From the cell containing the given text, extract its center point as (X, Y) coordinate. 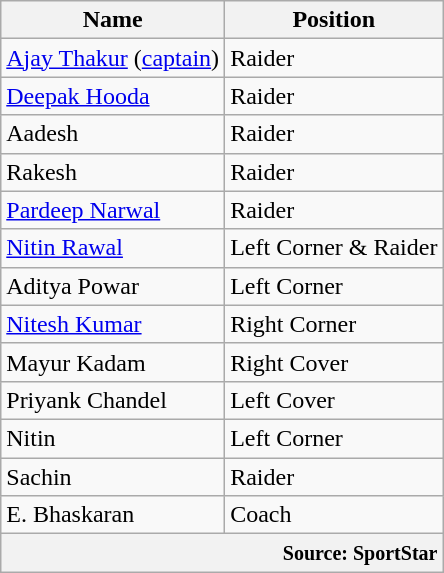
Nitin (113, 438)
Rakesh (113, 172)
Right Cover (334, 362)
Aadesh (113, 134)
Priyank Chandel (113, 400)
Source: SportStar (222, 553)
Left Corner & Raider (334, 248)
Pardeep Narwal (113, 210)
Name (113, 20)
Right Corner (334, 324)
Left Cover (334, 400)
Ajay Thakur (captain) (113, 58)
Sachin (113, 477)
E. Bhaskaran (113, 515)
Position (334, 20)
Mayur Kadam (113, 362)
Nitesh Kumar (113, 324)
Coach (334, 515)
Aditya Powar (113, 286)
Deepak Hooda (113, 96)
Nitin Rawal (113, 248)
